Identify which cell holds the provided text, then report its [X, Y] central coordinate. 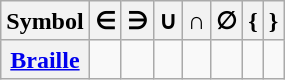
{ [254, 21]
} [274, 21]
∋ [137, 21]
∪ [168, 21]
Symbol [45, 21]
Braille [45, 59]
∩ [196, 21]
∈ [105, 21]
∅ [227, 21]
